Extract the (X, Y) coordinate from the center of the cell holding the provided text.  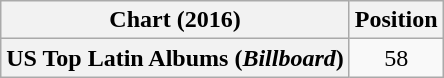
Position (396, 20)
58 (396, 58)
Chart (2016) (176, 20)
US Top Latin Albums (Billboard) (176, 58)
